Detect which cell encompasses the target text, then output its (X, Y) center coordinate. 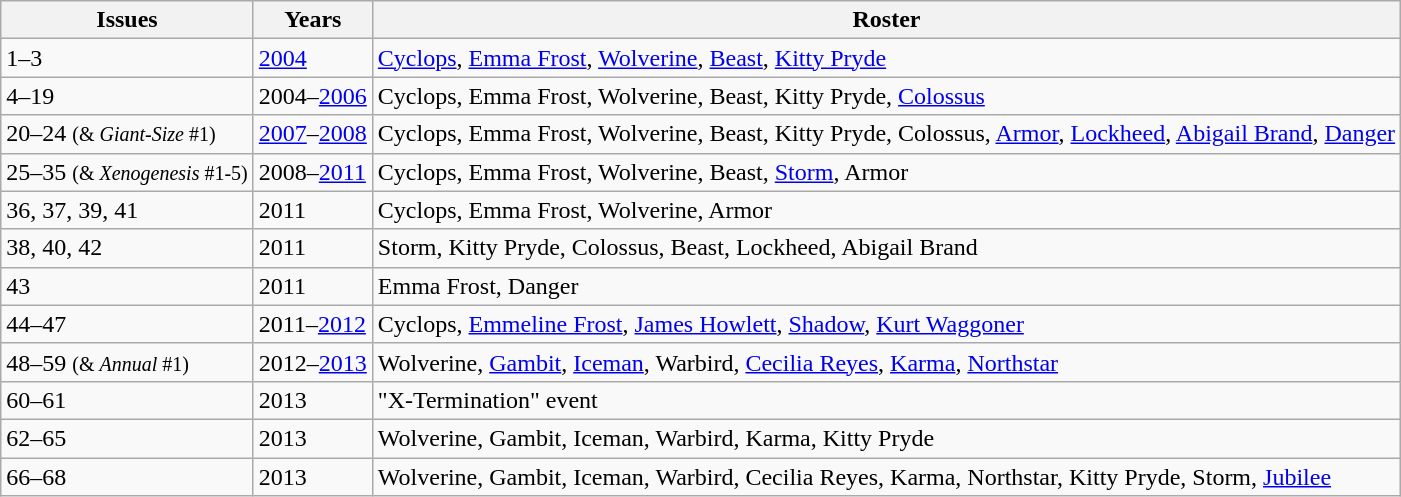
Cyclops, Emmeline Frost, James Howlett, Shadow, Kurt Waggoner (886, 324)
2004–2006 (312, 96)
Years (312, 20)
Cyclops, Emma Frost, Wolverine, Beast, Kitty Pryde, Colossus (886, 96)
Storm, Kitty Pryde, Colossus, Beast, Lockheed, Abigail Brand (886, 248)
25–35 (& Xenogenesis #1-5) (128, 172)
Roster (886, 20)
Cyclops, Emma Frost, Wolverine, Beast, Kitty Pryde, Colossus, Armor, Lockheed, Abigail Brand, Danger (886, 134)
66–68 (128, 477)
2007–2008 (312, 134)
"X-Termination" event (886, 400)
36, 37, 39, 41 (128, 210)
38, 40, 42 (128, 248)
48–59 (& Annual #1) (128, 362)
Cyclops, Emma Frost, Wolverine, Beast, Storm, Armor (886, 172)
44–47 (128, 324)
60–61 (128, 400)
Issues (128, 20)
2011–2012 (312, 324)
62–65 (128, 438)
2012–2013 (312, 362)
4–19 (128, 96)
Emma Frost, Danger (886, 286)
Wolverine, Gambit, Iceman, Warbird, Cecilia Reyes, Karma, Northstar, Kitty Pryde, Storm, Jubilee (886, 477)
43 (128, 286)
Wolverine, Gambit, Iceman, Warbird, Karma, Kitty Pryde (886, 438)
20–24 (& Giant-Size #1) (128, 134)
2008–2011 (312, 172)
Wolverine, Gambit, Iceman, Warbird, Cecilia Reyes, Karma, Northstar (886, 362)
Cyclops, Emma Frost, Wolverine, Armor (886, 210)
2004 (312, 58)
Cyclops, Emma Frost, Wolverine, Beast, Kitty Pryde (886, 58)
1–3 (128, 58)
